Pinpoint the cell where the given text exists, returning its [X, Y] midpoint coordinate. 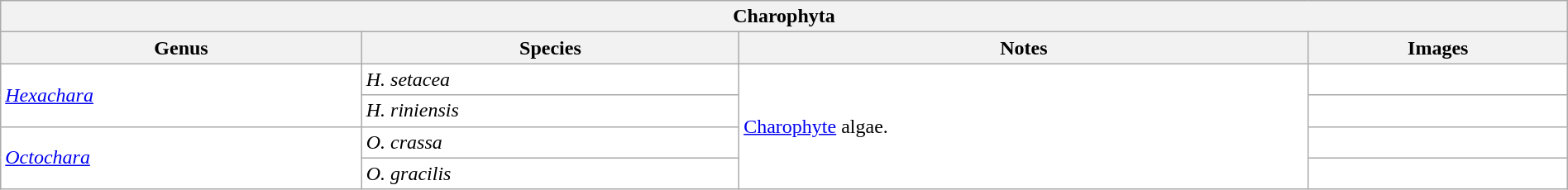
H. riniensis [550, 111]
Hexachara [181, 95]
O. gracilis [550, 173]
Charophyta [784, 17]
Images [1437, 48]
O. crassa [550, 142]
Charophyte algae. [1024, 126]
Genus [181, 48]
Notes [1024, 48]
Species [550, 48]
Octochara [181, 158]
H. setacea [550, 79]
